Return (X, Y) of the center of cell containing provided text 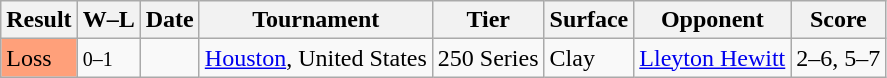
Opponent (712, 20)
2–6, 5–7 (838, 58)
0–1 (108, 58)
Houston, United States (316, 58)
Loss (39, 58)
Clay (589, 58)
Date (170, 20)
W–L (108, 20)
Surface (589, 20)
Lleyton Hewitt (712, 58)
Result (39, 20)
Score (838, 20)
Tournament (316, 20)
250 Series (488, 58)
Tier (488, 20)
